Provide the [X, Y] coordinate of the cell's center where the given text is located.  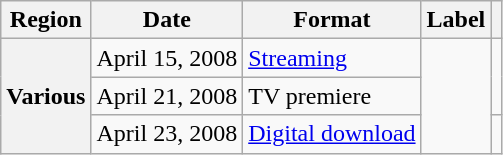
TV premiere [332, 96]
April 21, 2008 [167, 96]
Various [46, 96]
April 23, 2008 [167, 134]
April 15, 2008 [167, 58]
Label [456, 20]
Digital download [332, 134]
Format [332, 20]
Region [46, 20]
Streaming [332, 58]
Date [167, 20]
